Return the (x, y) coordinate for the center point of the cell that contains the specified text.  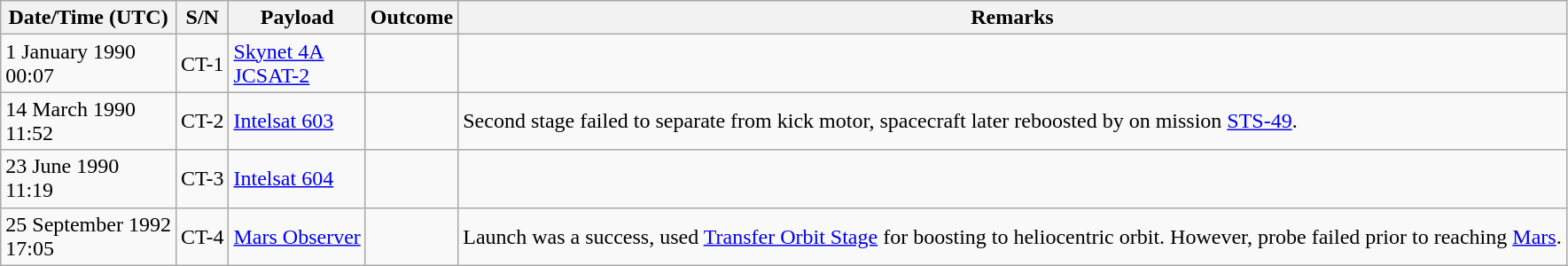
CT-1 (202, 64)
S/N (202, 18)
Mars Observer (297, 236)
Outcome (411, 18)
CT-2 (202, 121)
23 June 199011:19 (89, 179)
Payload (297, 18)
CT-3 (202, 179)
CT-4 (202, 236)
Second stage failed to separate from kick motor, spacecraft later reboosted by on mission STS-49. (1012, 121)
Remarks (1012, 18)
Launch was a success, used Transfer Orbit Stage for boosting to heliocentric orbit. However, probe failed prior to reaching Mars. (1012, 236)
Intelsat 603 (297, 121)
1 January 199000:07 (89, 64)
Date/Time (UTC) (89, 18)
14 March 199011:52 (89, 121)
25 September 199217:05 (89, 236)
Intelsat 604 (297, 179)
Skynet 4AJCSAT-2 (297, 64)
